Capture the cell that displays the provided text and extract its [x, y] central coordinate. 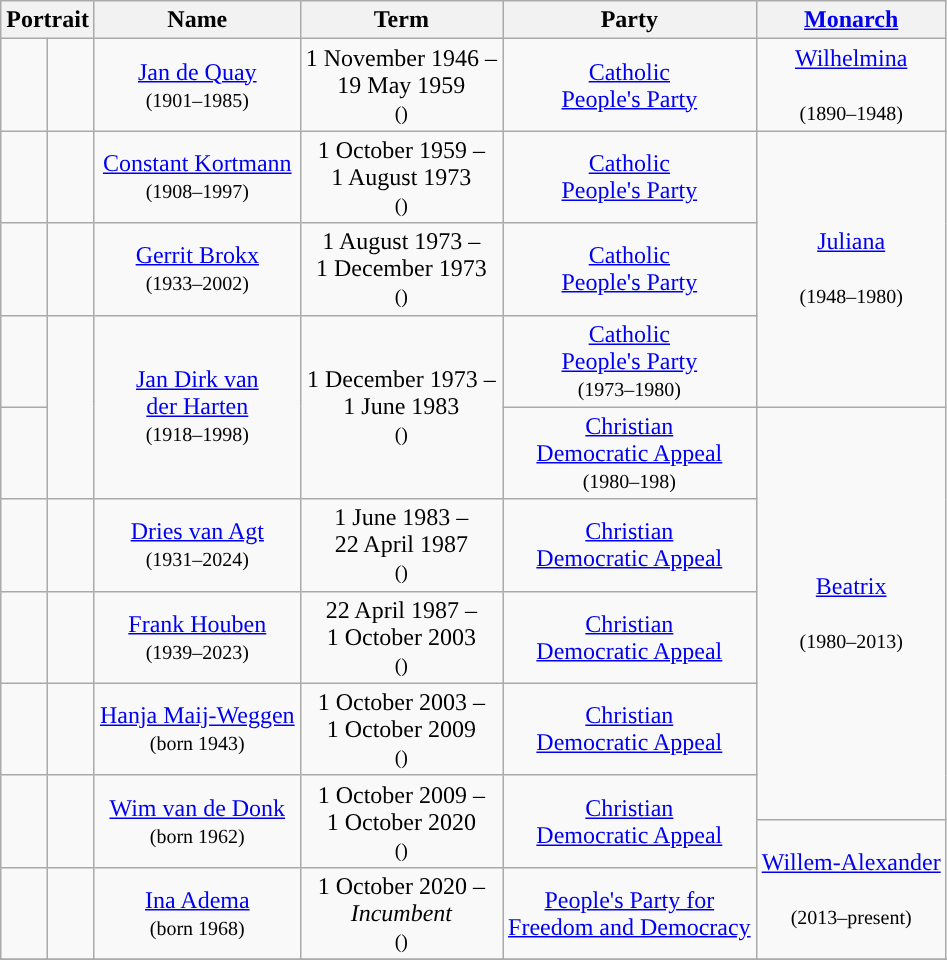
Jan Dirk van der Harten (1918–1998) [197, 407]
1 October 2003 – 1 October 2009 () [401, 729]
Portrait [48, 20]
Constant Kortmann (1908–1997) [197, 177]
1 August 1973 – 1 December 1973 () [401, 269]
Jan de Quay (1901–1985) [197, 85]
Juliana(1948–1980) [851, 269]
Monarch [851, 20]
Term [401, 20]
Ina Adema (born 1968) [197, 913]
1 December 1973 – 1 June 1983 () [401, 407]
Hanja Maij-Weggen (born 1943) [197, 729]
1 October 1959 – 1 August 1973 () [401, 177]
Gerrit Brokx (1933–2002) [197, 269]
Willem-Alexander(2013–present) [851, 889]
1 October 2020 – Incumbent () [401, 913]
1 October 2009 – 1 October 2020 () [401, 821]
Dries van Agt (1931–2024) [197, 545]
People's Party for Freedom and Democracy [630, 913]
1 June 1983 – 22 April 1987 () [401, 545]
Wilhelmina(1890–1948) [851, 85]
Christian Democratic Appeal (1980–198) [630, 453]
Beatrix(1980–2013) [851, 613]
1 November 1946 – 19 May 1959 () [401, 85]
Frank Houben (1939–2023) [197, 637]
Wim van de Donk (born 1962) [197, 821]
22 April 1987 – 1 October 2003 () [401, 637]
Party [630, 20]
Catholic People's Party (1973–1980) [630, 361]
Name [197, 20]
